Identify which cell holds the provided text, then report its [x, y] central coordinate. 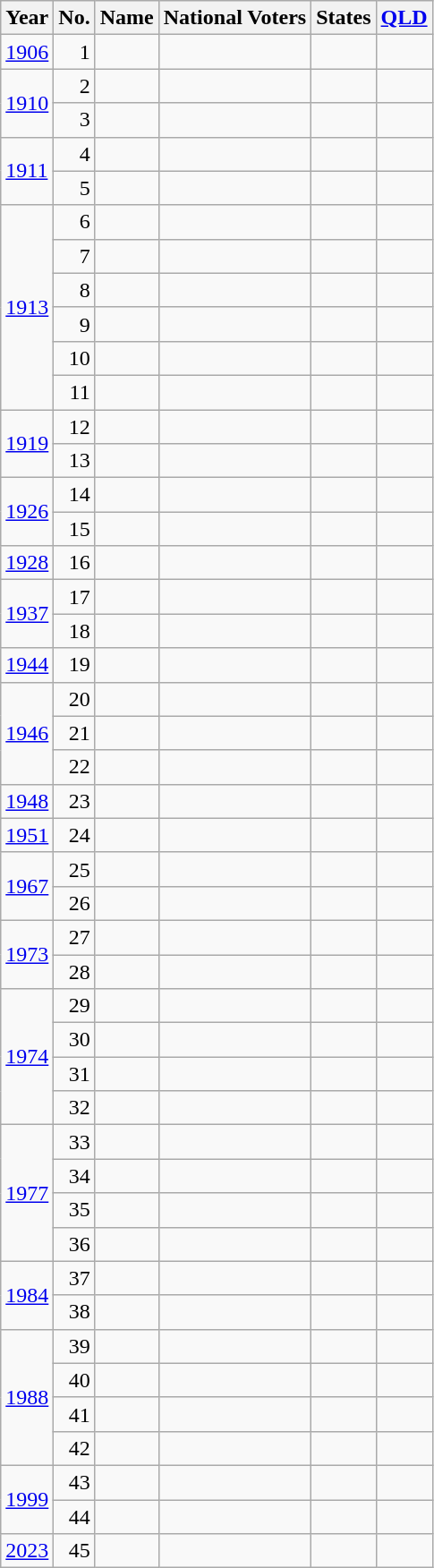
18 [74, 631]
13 [74, 461]
2023 [27, 1551]
25 [74, 869]
45 [74, 1551]
3 [74, 120]
27 [74, 937]
33 [74, 1142]
14 [74, 495]
States [344, 18]
30 [74, 1040]
1999 [27, 1499]
1988 [27, 1397]
38 [74, 1312]
1910 [27, 103]
37 [74, 1278]
1944 [27, 665]
15 [74, 529]
2 [74, 86]
1919 [27, 444]
19 [74, 665]
12 [74, 427]
28 [74, 971]
41 [74, 1414]
39 [74, 1346]
34 [74, 1176]
17 [74, 597]
QLD [404, 18]
24 [74, 835]
1948 [27, 801]
National Voters [234, 18]
1 [74, 52]
1926 [27, 512]
31 [74, 1074]
16 [74, 563]
40 [74, 1380]
1974 [27, 1057]
8 [74, 290]
11 [74, 392]
5 [74, 188]
42 [74, 1448]
7 [74, 256]
Year [27, 18]
1973 [27, 954]
29 [74, 1006]
1984 [27, 1295]
35 [74, 1210]
43 [74, 1482]
No. [74, 18]
1913 [27, 307]
6 [74, 222]
9 [74, 324]
4 [74, 154]
1937 [27, 614]
32 [74, 1108]
1911 [27, 171]
10 [74, 358]
1967 [27, 886]
21 [74, 733]
Name [127, 18]
1951 [27, 835]
36 [74, 1244]
1977 [27, 1193]
1906 [27, 52]
22 [74, 767]
44 [74, 1517]
1946 [27, 733]
20 [74, 699]
26 [74, 903]
23 [74, 801]
1928 [27, 563]
